Return (X, Y) of the center of cell containing provided text 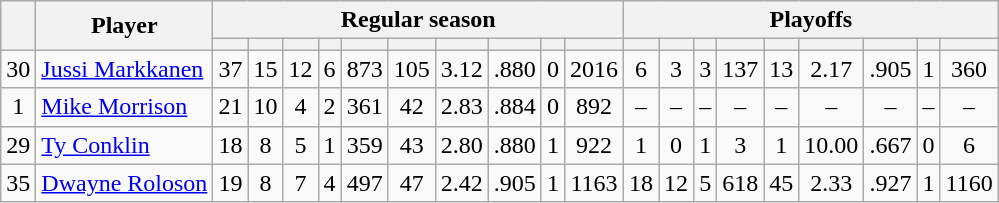
3.12 (462, 69)
Regular season (418, 20)
7 (300, 183)
Dwayne Roloson (124, 183)
.927 (890, 183)
922 (594, 145)
29 (18, 145)
360 (969, 69)
359 (364, 145)
892 (594, 107)
13 (782, 69)
47 (412, 183)
105 (412, 69)
2.83 (462, 107)
1160 (969, 183)
Player (124, 26)
43 (412, 145)
618 (740, 183)
21 (230, 107)
45 (782, 183)
2 (330, 107)
1163 (594, 183)
2.80 (462, 145)
19 (230, 183)
.667 (890, 145)
37 (230, 69)
497 (364, 183)
2016 (594, 69)
Jussi Markkanen (124, 69)
15 (266, 69)
35 (18, 183)
.884 (514, 107)
30 (18, 69)
10 (266, 107)
Playoffs (810, 20)
Ty Conklin (124, 145)
2.17 (832, 69)
361 (364, 107)
10.00 (832, 145)
2.33 (832, 183)
2.42 (462, 183)
42 (412, 107)
873 (364, 69)
137 (740, 69)
Mike Morrison (124, 107)
